Search for the cell housing the specified text and yield its (x, y) center coordinate. 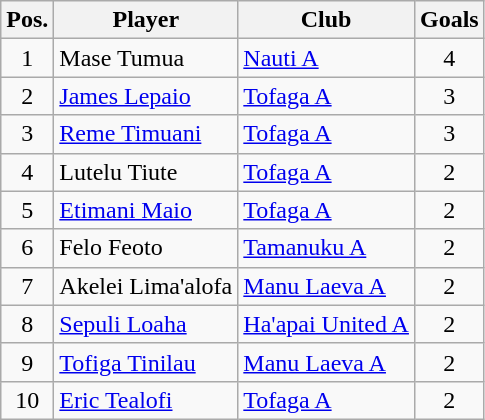
Reme Timuani (146, 134)
5 (28, 210)
Lutelu Tiute (146, 172)
Goals (449, 20)
James Lepaio (146, 96)
10 (28, 400)
Akelei Lima'alofa (146, 286)
Felo Feoto (146, 248)
8 (28, 324)
Club (326, 20)
Etimani Maio (146, 210)
9 (28, 362)
Nauti A (326, 58)
Ha'apai United A (326, 324)
Player (146, 20)
Tamanuku A (326, 248)
Mase Tumua (146, 58)
Sepuli Loaha (146, 324)
6 (28, 248)
7 (28, 286)
Tofiga Tinilau (146, 362)
Pos. (28, 20)
Eric Tealofi (146, 400)
1 (28, 58)
